Determine the [x, y] coordinate at the center of the cell enclosing the given text.  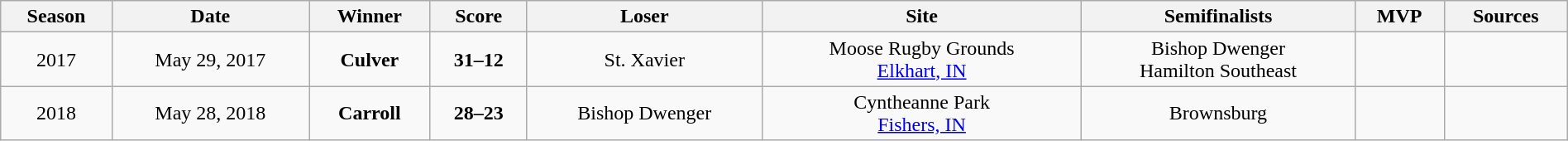
May 29, 2017 [210, 60]
Cyntheanne ParkFishers, IN [921, 113]
Culver [370, 60]
Carroll [370, 113]
MVP [1399, 17]
2017 [56, 60]
Date [210, 17]
St. Xavier [644, 60]
Bishop DwengerHamilton Southeast [1218, 60]
Semifinalists [1218, 17]
Moose Rugby GroundsElkhart, IN [921, 60]
Site [921, 17]
Winner [370, 17]
May 28, 2018 [210, 113]
2018 [56, 113]
Loser [644, 17]
Bishop Dwenger [644, 113]
Season [56, 17]
28–23 [478, 113]
Brownsburg [1218, 113]
Score [478, 17]
31–12 [478, 60]
Sources [1505, 17]
